Determine the (x, y) coordinate at the center of the cell enclosing the given text.  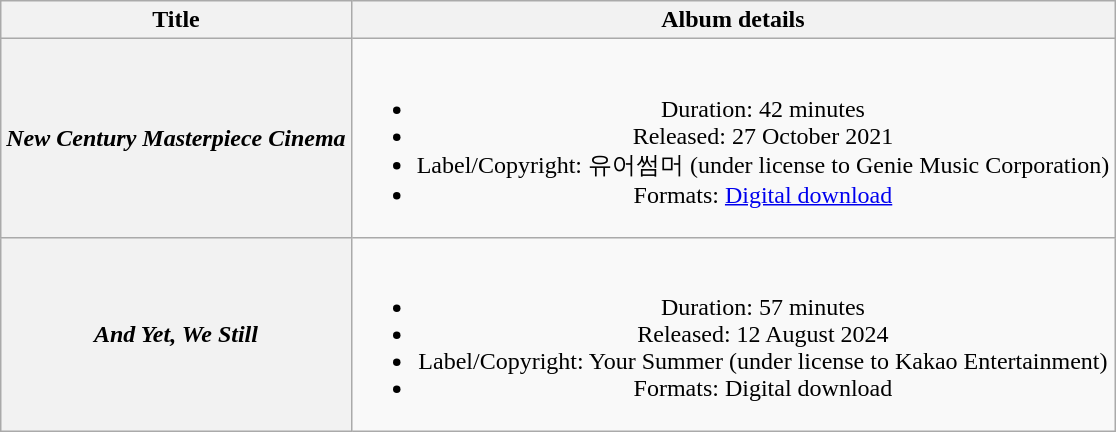
Title (176, 20)
Duration: 42 minutesReleased: 27 October 2021Label/Copyright: 유어썸머 (under license to Genie Music Corporation)Formats: Digital download (733, 138)
New Century Masterpiece Cinema (176, 138)
Duration: 57 minutesReleased: 12 August 2024Label/Copyright: Your Summer (under license to Kakao Entertainment)Formats: Digital download (733, 334)
And Yet, We Still (176, 334)
Album details (733, 20)
